Find where the given text appears and provide that cell's center as (X, Y) coordinate. 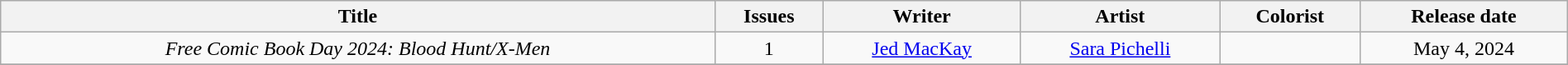
Title (357, 17)
Jed MacKay (921, 48)
Release date (1464, 17)
Issues (769, 17)
Free Comic Book Day 2024: Blood Hunt/X-Men (357, 48)
Sara Pichelli (1120, 48)
Colorist (1290, 17)
Writer (921, 17)
Artist (1120, 17)
May 4, 2024 (1464, 48)
1 (769, 48)
